Pinpoint the cell where the given text exists, returning its [x, y] midpoint coordinate. 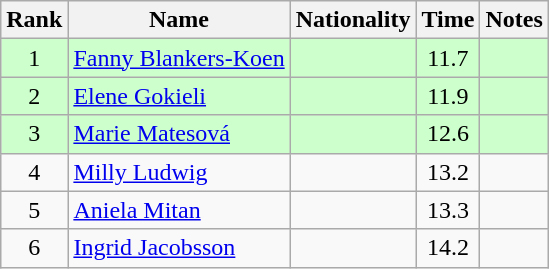
Notes [514, 20]
11.7 [448, 58]
13.2 [448, 172]
Time [448, 20]
11.9 [448, 96]
14.2 [448, 248]
Marie Matesová [179, 134]
4 [34, 172]
5 [34, 210]
1 [34, 58]
Ingrid Jacobsson [179, 248]
2 [34, 96]
3 [34, 134]
Aniela Mitan [179, 210]
6 [34, 248]
Name [179, 20]
Fanny Blankers-Koen [179, 58]
Milly Ludwig [179, 172]
Elene Gokieli [179, 96]
13.3 [448, 210]
12.6 [448, 134]
Nationality [353, 20]
Rank [34, 20]
